For the text-containing cell, return its midpoint in (X, Y) coordinate format. 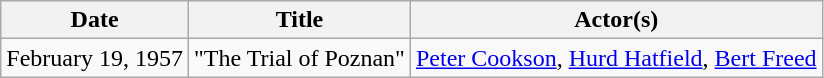
Date (95, 20)
"The Trial of Poznan" (299, 58)
February 19, 1957 (95, 58)
Title (299, 20)
Actor(s) (616, 20)
Peter Cookson, Hurd Hatfield, Bert Freed (616, 58)
